Identify which cell holds the provided text, then report its (x, y) central coordinate. 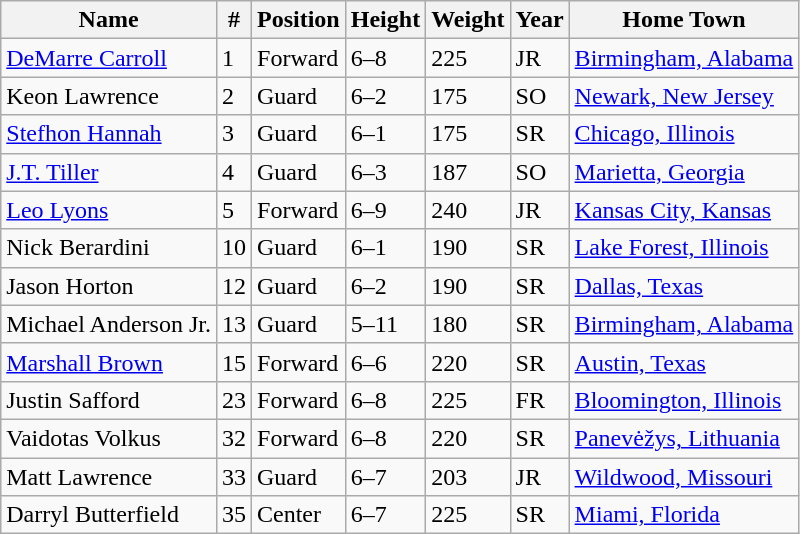
Dallas, Texas (684, 286)
4 (234, 172)
Michael Anderson Jr. (109, 324)
Newark, New Jersey (684, 96)
Nick Berardini (109, 248)
15 (234, 362)
Position (299, 20)
Chicago, Illinois (684, 134)
Vaidotas Volkus (109, 438)
6–9 (385, 210)
33 (234, 477)
Center (299, 515)
1 (234, 58)
Marietta, Georgia (684, 172)
Year (540, 20)
# (234, 20)
FR (540, 400)
Jason Horton (109, 286)
J.T. Tiller (109, 172)
Panevėžys, Lithuania (684, 438)
6–3 (385, 172)
187 (468, 172)
6–6 (385, 362)
Home Town (684, 20)
180 (468, 324)
12 (234, 286)
35 (234, 515)
DeMarre Carroll (109, 58)
Stefhon Hannah (109, 134)
Keon Lawrence (109, 96)
Marshall Brown (109, 362)
Darryl Butterfield (109, 515)
Kansas City, Kansas (684, 210)
Height (385, 20)
Weight (468, 20)
3 (234, 134)
5 (234, 210)
240 (468, 210)
5–11 (385, 324)
Matt Lawrence (109, 477)
23 (234, 400)
2 (234, 96)
13 (234, 324)
Miami, Florida (684, 515)
Name (109, 20)
32 (234, 438)
Leo Lyons (109, 210)
Wildwood, Missouri (684, 477)
Austin, Texas (684, 362)
Lake Forest, Illinois (684, 248)
10 (234, 248)
203 (468, 477)
Justin Safford (109, 400)
Bloomington, Illinois (684, 400)
